Identify which cell holds the provided text, then report its (X, Y) central coordinate. 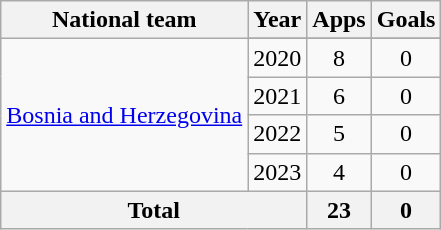
Year (278, 20)
Goals (406, 20)
National team (124, 20)
5 (339, 134)
23 (339, 210)
2021 (278, 96)
Total (154, 210)
2022 (278, 134)
Apps (339, 20)
2023 (278, 172)
4 (339, 172)
Bosnia and Herzegovina (124, 115)
2020 (278, 58)
8 (339, 58)
6 (339, 96)
